Pinpoint the cell where the given text exists, returning its [X, Y] midpoint coordinate. 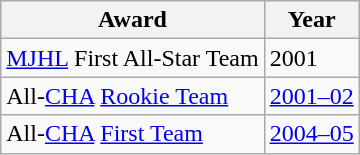
All-CHA Rookie Team [132, 96]
MJHL First All-Star Team [132, 58]
Award [132, 20]
Year [312, 20]
2001 [312, 58]
2004–05 [312, 134]
2001–02 [312, 96]
All-CHA First Team [132, 134]
